Extract the [x, y] coordinate from the center of the cell holding the provided text.  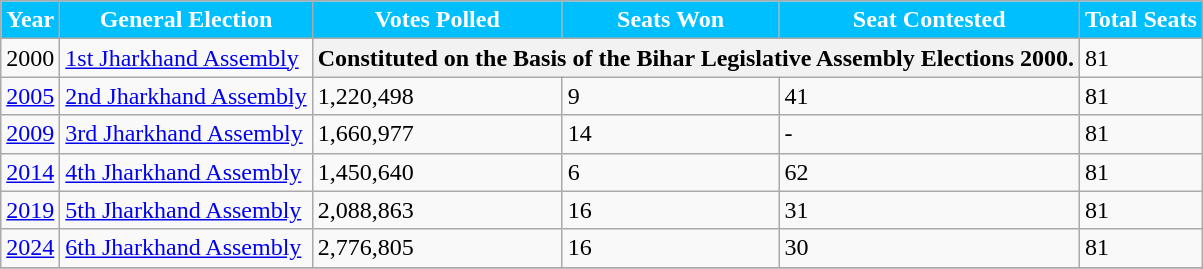
4th Jharkhand Assembly [186, 172]
6th Jharkhand Assembly [186, 248]
2000 [30, 58]
2,088,863 [437, 210]
3rd Jharkhand Assembly [186, 134]
5th Jharkhand Assembly [186, 210]
1,220,498 [437, 96]
General Election [186, 20]
1,660,977 [437, 134]
2009 [30, 134]
30 [930, 248]
2nd Jharkhand Assembly [186, 96]
41 [930, 96]
1st Jharkhand Assembly [186, 58]
9 [670, 96]
31 [930, 210]
Seat Contested [930, 20]
2005 [30, 96]
Votes Polled [437, 20]
Year [30, 20]
2024 [30, 248]
6 [670, 172]
2019 [30, 210]
Seats Won [670, 20]
2,776,805 [437, 248]
2014 [30, 172]
14 [670, 134]
- [930, 134]
Constituted on the Basis of the Bihar Legislative Assembly Elections 2000. [696, 58]
62 [930, 172]
1,450,640 [437, 172]
Total Seats [1142, 20]
